Return (x, y) of the center of cell containing provided text 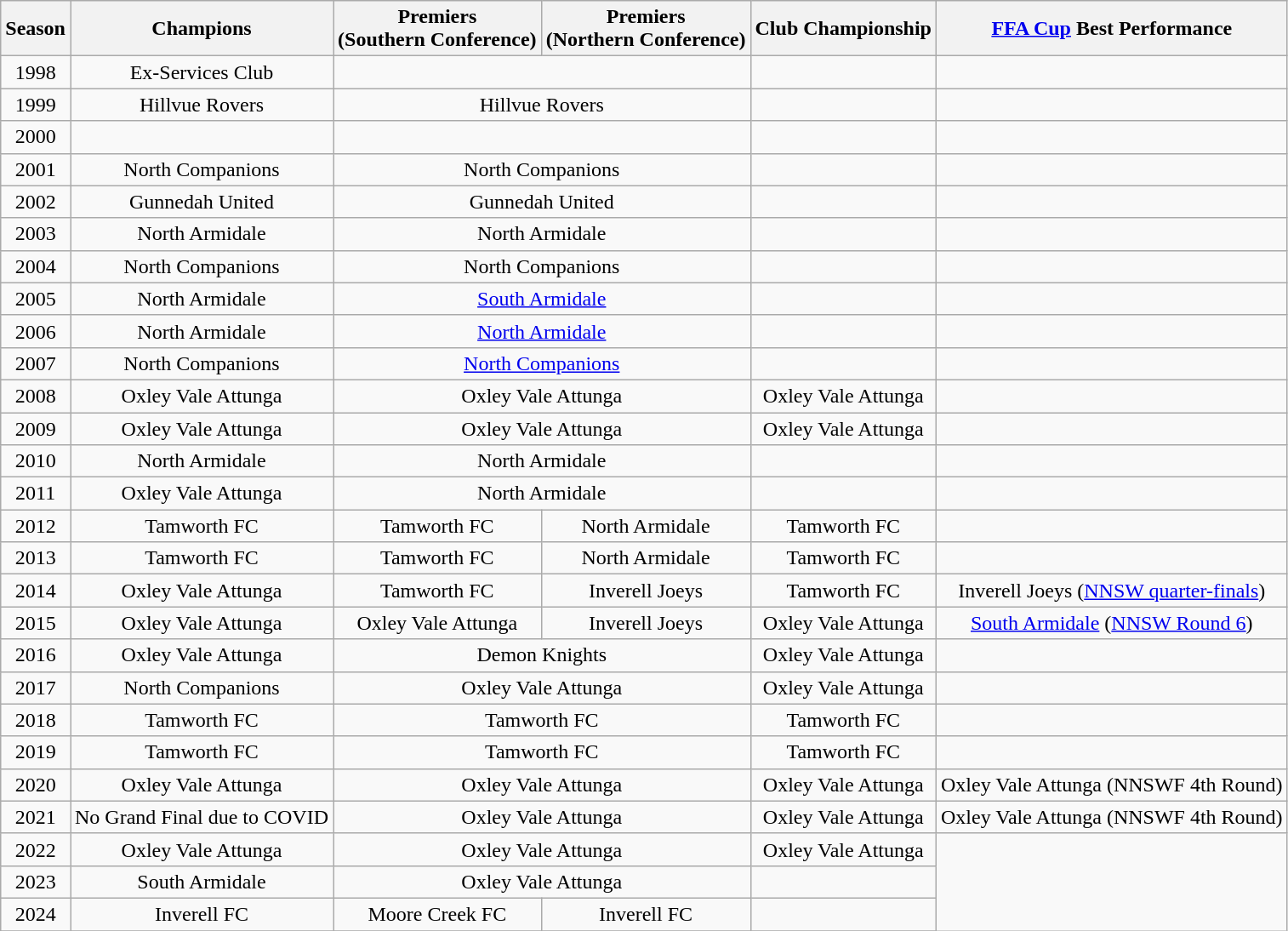
2020 (36, 785)
2023 (36, 882)
Demon Knights (542, 655)
2016 (36, 655)
2021 (36, 817)
Club Championship (844, 29)
2022 (36, 849)
2005 (36, 299)
2012 (36, 526)
2009 (36, 428)
2018 (36, 720)
1998 (36, 72)
2002 (36, 202)
Ex-Services Club (201, 72)
Season (36, 29)
2007 (36, 363)
Champions (201, 29)
Premiers(Northern Conference) (646, 29)
2014 (36, 591)
FFA Cup Best Performance (1113, 29)
1999 (36, 105)
Premiers(Southern Conference) (437, 29)
Inverell Joeys (NNSW quarter-finals) (1113, 591)
No Grand Final due to COVID (201, 817)
2011 (36, 494)
Moore Creek FC (437, 914)
2006 (36, 331)
2010 (36, 461)
2004 (36, 266)
2001 (36, 169)
2019 (36, 752)
2024 (36, 914)
2008 (36, 396)
South Armidale (NNSW Round 6) (1113, 623)
2017 (36, 688)
2000 (36, 137)
2003 (36, 234)
2015 (36, 623)
2013 (36, 558)
